Identify which cell holds the provided text, then report its [X, Y] central coordinate. 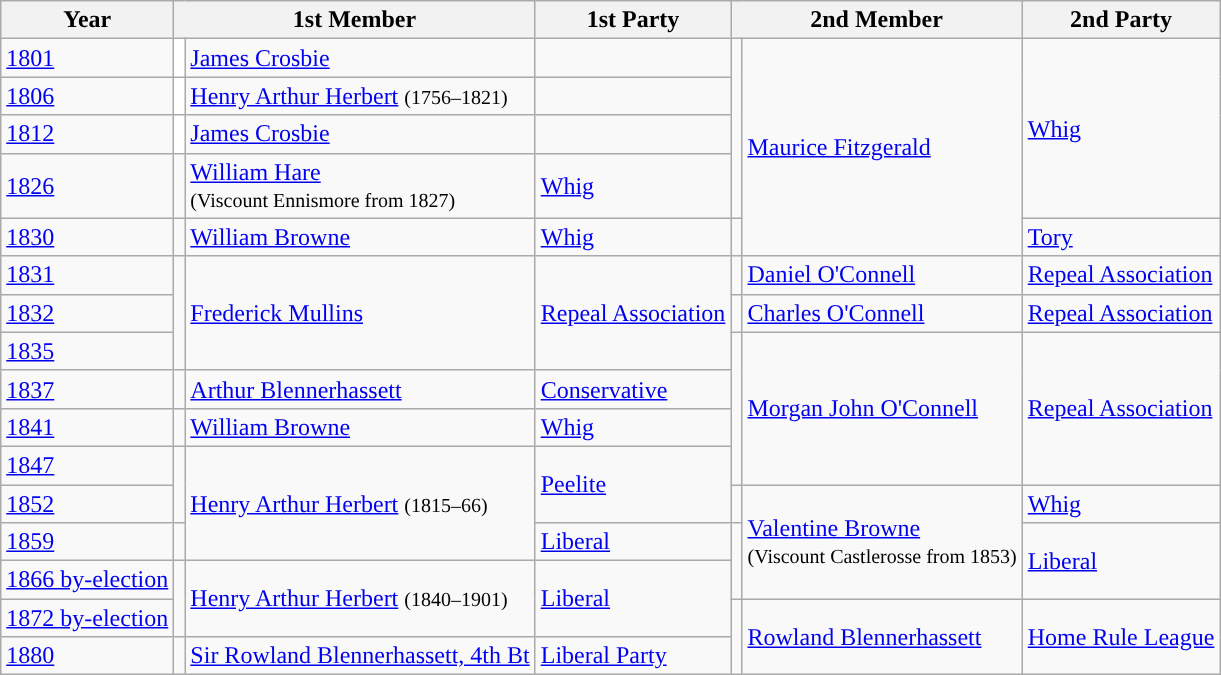
1830 [88, 237]
1831 [88, 275]
Frederick Mullins [360, 313]
1835 [88, 351]
Home Rule League [1121, 637]
Arthur Blennerhassett [360, 389]
William Hare(Viscount Ennismore from 1827) [360, 186]
1832 [88, 313]
1852 [88, 503]
Daniel O'Connell [882, 275]
1841 [88, 427]
Henry Arthur Herbert (1756–1821) [360, 96]
Henry Arthur Herbert (1815–66) [360, 503]
Liberal Party [633, 656]
1866 by-election [88, 580]
1872 by-election [88, 618]
Maurice Fitzgerald [882, 148]
Morgan John O'Connell [882, 408]
Sir Rowland Blennerhassett, 4th Bt [360, 656]
Peelite [633, 484]
1806 [88, 96]
Rowland Blennerhassett [882, 637]
2nd Party [1121, 20]
Valentine Browne(Viscount Castlerosse from 1853) [882, 541]
1812 [88, 134]
Conservative [633, 389]
1847 [88, 465]
1801 [88, 58]
1859 [88, 542]
2nd Member [876, 20]
Henry Arthur Herbert (1840–1901) [360, 599]
1826 [88, 186]
1837 [88, 389]
1st Member [354, 20]
Tory [1121, 237]
Charles O'Connell [882, 313]
1st Party [633, 20]
1880 [88, 656]
Year [88, 20]
